Provide the [x, y] coordinate of the cell's center where the given text is located.  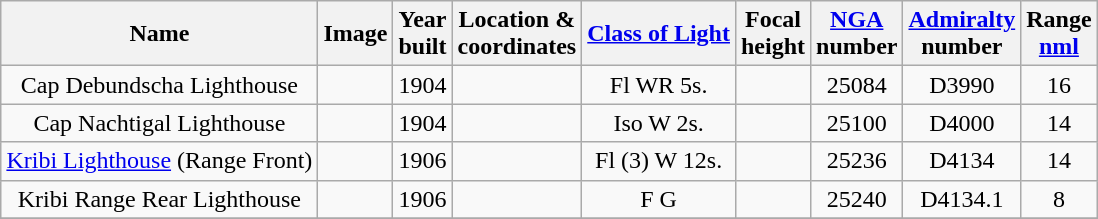
Focalheight [772, 34]
D3990 [962, 85]
Admiraltynumber [962, 34]
D4000 [962, 123]
Cap Nachtigal Lighthouse [160, 123]
25240 [857, 199]
25236 [857, 161]
Rangenml [1059, 34]
Cap Debundscha Lighthouse [160, 85]
Fl (3) W 12s. [659, 161]
D4134.1 [962, 199]
8 [1059, 199]
Yearbuilt [422, 34]
Name [160, 34]
D4134 [962, 161]
Kribi Range Rear Lighthouse [160, 199]
Image [356, 34]
Iso W 2s. [659, 123]
Location & coordinates [517, 34]
Kribi Lighthouse (Range Front) [160, 161]
16 [1059, 85]
Fl WR 5s. [659, 85]
Class of Light [659, 34]
F G [659, 199]
NGAnumber [857, 34]
25084 [857, 85]
25100 [857, 123]
